Detect which cell encompasses the target text, then output its [X, Y] center coordinate. 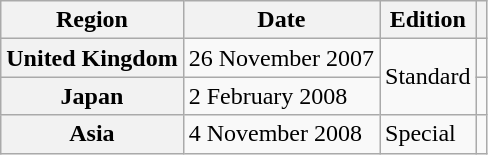
4 November 2008 [281, 134]
Japan [92, 96]
United Kingdom [92, 58]
Edition [428, 20]
Special [428, 134]
Asia [92, 134]
2 February 2008 [281, 96]
Standard [428, 77]
Region [92, 20]
26 November 2007 [281, 58]
Date [281, 20]
